Extract the (X, Y) coordinate from the center of the cell holding the provided text.  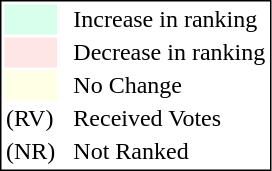
Increase in ranking (170, 19)
No Change (170, 85)
Received Votes (170, 119)
(NR) (30, 151)
(RV) (30, 119)
Decrease in ranking (170, 53)
Not Ranked (170, 151)
